Pinpoint the cell where the given text exists, returning its [x, y] midpoint coordinate. 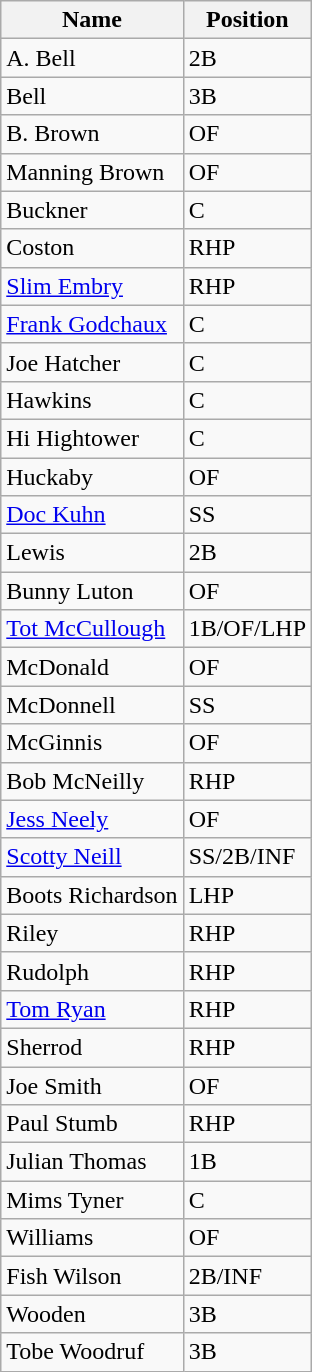
Slim Embry [92, 286]
Bell [92, 96]
Williams [92, 1238]
Tom Ryan [92, 1009]
Fish Wilson [92, 1276]
Tobe Woodruf [92, 1352]
McDonald [92, 667]
1B/OF/LHP [247, 629]
Hawkins [92, 400]
LHP [247, 895]
Boots Richardson [92, 895]
Bob McNeilly [92, 781]
Rudolph [92, 971]
Scotty Neill [92, 857]
Coston [92, 248]
B. Brown [92, 134]
McDonnell [92, 705]
1B [247, 1162]
Huckaby [92, 477]
Buckner [92, 210]
Lewis [92, 553]
Name [92, 20]
Wooden [92, 1314]
Paul Stumb [92, 1124]
Doc Kuhn [92, 515]
2B/INF [247, 1276]
Position [247, 20]
Jess Neely [92, 819]
Joe Hatcher [92, 362]
Hi Hightower [92, 438]
Mims Tyner [92, 1200]
Riley [92, 933]
Joe Smith [92, 1085]
McGinnis [92, 743]
Sherrod [92, 1047]
Manning Brown [92, 172]
Julian Thomas [92, 1162]
SS/2B/INF [247, 857]
Tot McCullough [92, 629]
A. Bell [92, 58]
Bunny Luton [92, 591]
Frank Godchaux [92, 324]
